For the text-containing cell, return its midpoint in [x, y] coordinate format. 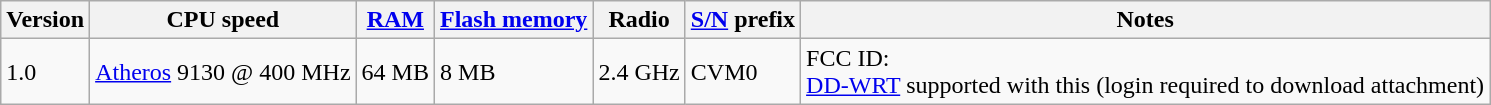
RAM [395, 20]
2.4 GHz [639, 72]
Notes [1146, 20]
FCC ID: DD-WRT supported with this (login required to download attachment) [1146, 72]
Atheros 9130 @ 400 MHz [223, 72]
8 MB [514, 72]
CVM0 [742, 72]
Version [46, 20]
64 MB [395, 72]
Radio [639, 20]
1.0 [46, 72]
CPU speed [223, 20]
Flash memory [514, 20]
S/N prefix [742, 20]
